For the text-containing cell, return its midpoint in (X, Y) coordinate format. 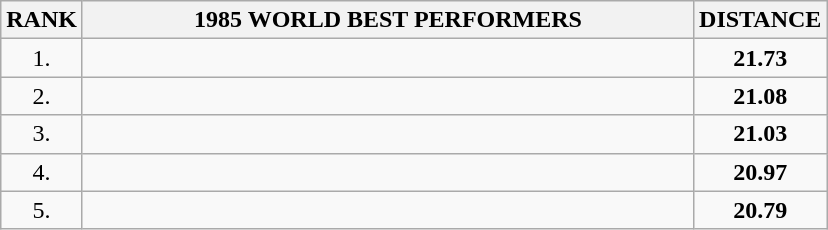
DISTANCE (760, 20)
RANK (42, 20)
21.03 (760, 134)
21.73 (760, 58)
20.97 (760, 172)
5. (42, 210)
1. (42, 58)
21.08 (760, 96)
1985 WORLD BEST PERFORMERS (388, 20)
20.79 (760, 210)
3. (42, 134)
2. (42, 96)
4. (42, 172)
